Find where the given text appears and provide that cell's center as [x, y] coordinate. 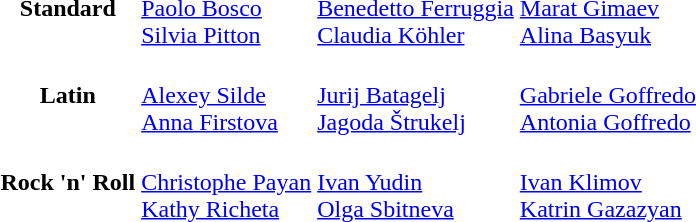
Jurij BatageljJagoda Štrukelj [416, 95]
Alexey SildeAnna Firstova [226, 95]
